Identify which cell holds the provided text, then report its (X, Y) central coordinate. 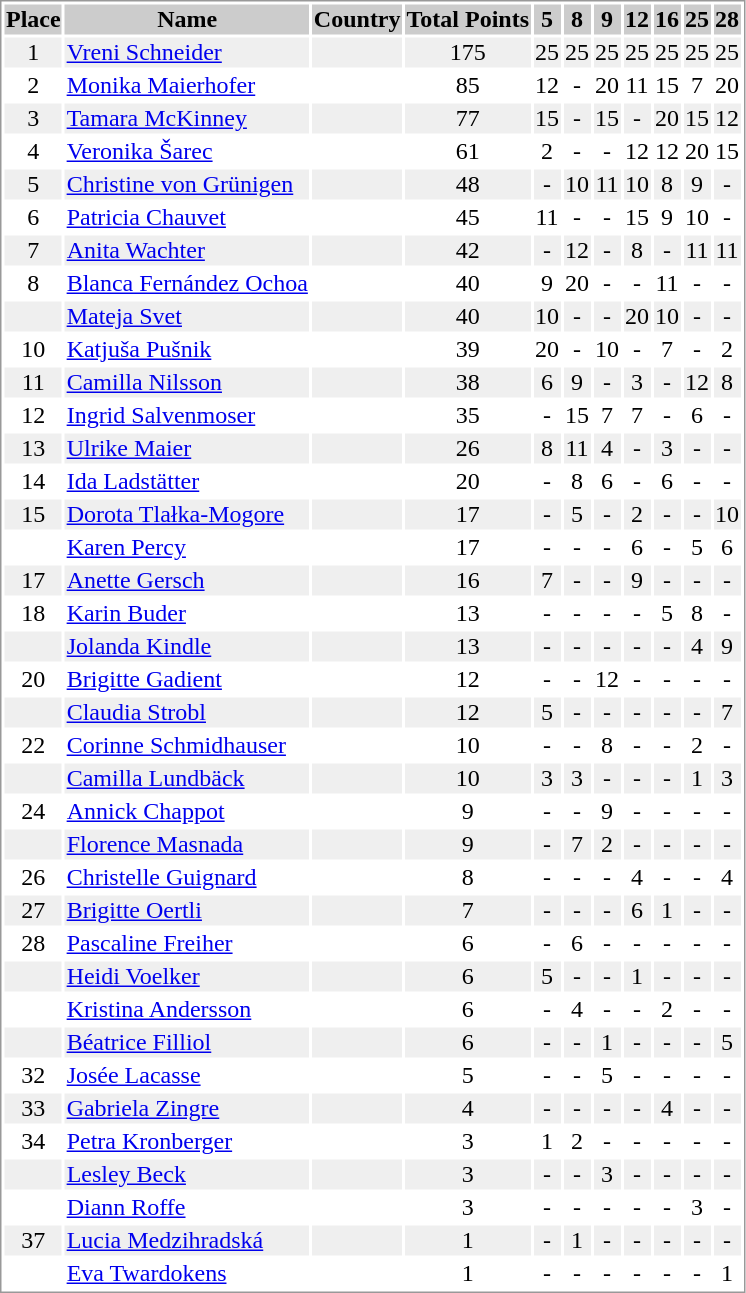
Katjuša Pušnik (187, 349)
Blanca Fernández Ochoa (187, 283)
61 (468, 151)
Lucia Medzihradská (187, 1241)
Petra Kronberger (187, 1141)
37 (33, 1241)
Patricia Chauvet (187, 217)
27 (33, 911)
Christine von Grünigen (187, 185)
Josée Lacasse (187, 1075)
Heidi Voelker (187, 977)
22 (33, 745)
Ulrike Maier (187, 449)
Corinne Schmidhauser (187, 745)
Ingrid Salvenmoser (187, 415)
Anette Gersch (187, 581)
Pascaline Freiher (187, 943)
Christelle Guignard (187, 877)
Place (33, 19)
Camilla Lundbäck (187, 779)
14 (33, 481)
Brigitte Gadient (187, 679)
Gabriela Zingre (187, 1109)
77 (468, 119)
42 (468, 251)
Tamara McKinney (187, 119)
Jolanda Kindle (187, 647)
Karin Buder (187, 613)
Dorota Tlałka-Mogore (187, 515)
85 (468, 85)
Diann Roffe (187, 1207)
Lesley Beck (187, 1175)
Béatrice Filliol (187, 1043)
Country (357, 19)
45 (468, 217)
Total Points (468, 19)
Monika Maierhofer (187, 85)
38 (468, 383)
Annick Chappot (187, 811)
Kristina Andersson (187, 1009)
Florence Masnada (187, 845)
48 (468, 185)
Name (187, 19)
33 (33, 1109)
18 (33, 613)
Eva Twardokens (187, 1273)
39 (468, 349)
Brigitte Oertli (187, 911)
24 (33, 811)
175 (468, 53)
Claudia Strobl (187, 713)
Mateja Svet (187, 317)
Anita Wachter (187, 251)
Veronika Šarec (187, 151)
Vreni Schneider (187, 53)
34 (33, 1141)
Ida Ladstätter (187, 481)
32 (33, 1075)
35 (468, 415)
Karen Percy (187, 547)
Camilla Nilsson (187, 383)
